From the cell containing the given text, extract its center point as (x, y) coordinate. 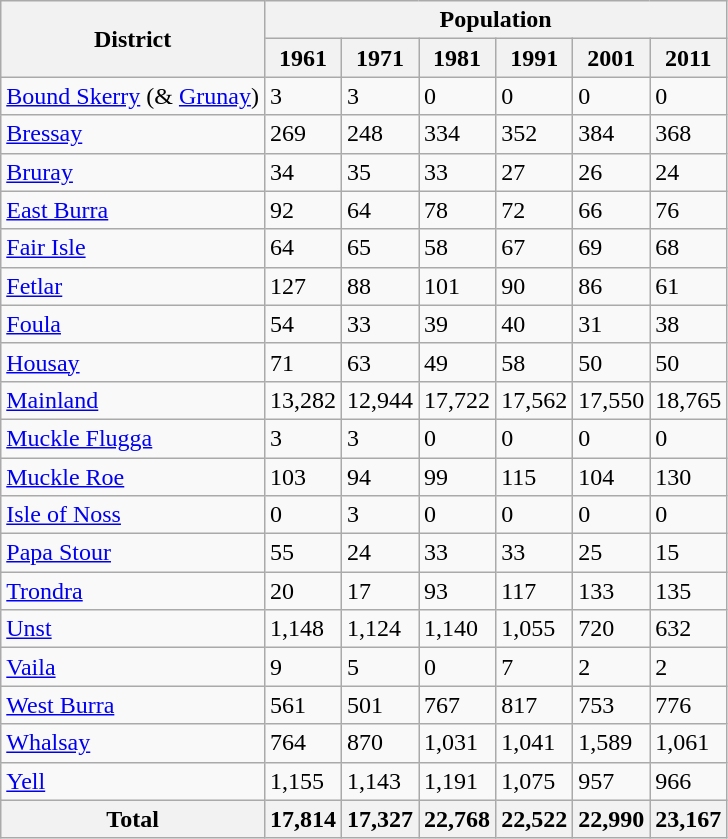
92 (302, 210)
Whalsay (133, 743)
68 (688, 248)
966 (688, 781)
2001 (612, 58)
Total (133, 819)
Bruray (133, 172)
13,282 (302, 400)
1,124 (380, 629)
1,140 (458, 629)
764 (302, 743)
Unst (133, 629)
76 (688, 210)
31 (612, 324)
86 (612, 286)
East Burra (133, 210)
Mainland (133, 400)
269 (302, 134)
Papa Stour (133, 553)
1,143 (380, 781)
Vaila (133, 667)
15 (688, 553)
Foula (133, 324)
Muckle Roe (133, 477)
38 (688, 324)
1971 (380, 58)
61 (688, 286)
368 (688, 134)
23,167 (688, 819)
49 (458, 362)
561 (302, 705)
Bound Skerry (& Grunay) (133, 96)
65 (380, 248)
101 (458, 286)
12,944 (380, 400)
104 (612, 477)
1,031 (458, 743)
9 (302, 667)
67 (534, 248)
130 (688, 477)
Fair Isle (133, 248)
957 (612, 781)
1,148 (302, 629)
55 (302, 553)
17,327 (380, 819)
17,722 (458, 400)
West Burra (133, 705)
22,768 (458, 819)
Bressay (133, 134)
99 (458, 477)
Trondra (133, 591)
384 (612, 134)
27 (534, 172)
1,055 (534, 629)
54 (302, 324)
Population (495, 20)
Isle of Noss (133, 515)
Muckle Flugga (133, 438)
69 (612, 248)
17,814 (302, 819)
26 (612, 172)
18,765 (688, 400)
94 (380, 477)
1,061 (688, 743)
115 (534, 477)
Fetlar (133, 286)
117 (534, 591)
78 (458, 210)
632 (688, 629)
34 (302, 172)
25 (612, 553)
71 (302, 362)
720 (612, 629)
1981 (458, 58)
66 (612, 210)
22,990 (612, 819)
133 (612, 591)
35 (380, 172)
501 (380, 705)
District (133, 39)
135 (688, 591)
753 (612, 705)
5 (380, 667)
870 (380, 743)
352 (534, 134)
39 (458, 324)
63 (380, 362)
776 (688, 705)
1,075 (534, 781)
17 (380, 591)
72 (534, 210)
127 (302, 286)
1,155 (302, 781)
7 (534, 667)
88 (380, 286)
103 (302, 477)
1,191 (458, 781)
20 (302, 591)
17,550 (612, 400)
Housay (133, 362)
1,041 (534, 743)
1991 (534, 58)
767 (458, 705)
1,589 (612, 743)
90 (534, 286)
248 (380, 134)
93 (458, 591)
22,522 (534, 819)
334 (458, 134)
1961 (302, 58)
Yell (133, 781)
817 (534, 705)
17,562 (534, 400)
40 (534, 324)
2011 (688, 58)
